Determine the (x, y) coordinate at the center of the cell enclosing the given text.  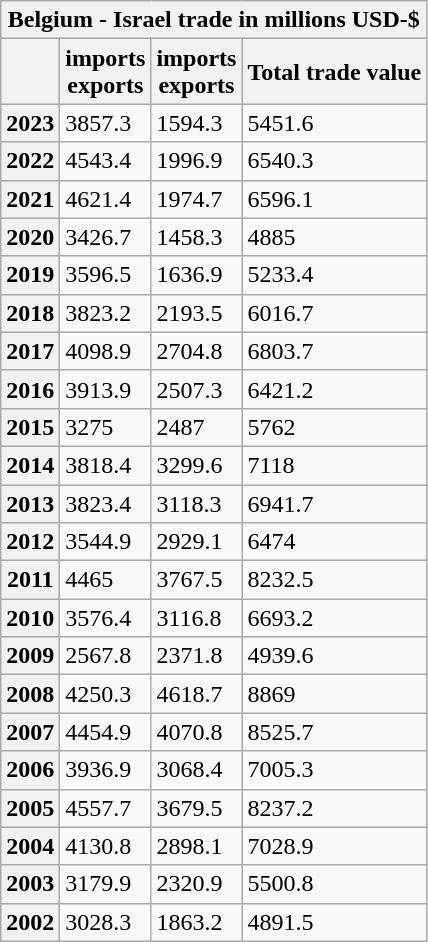
4885 (334, 237)
3116.8 (196, 618)
4891.5 (334, 922)
6421.2 (334, 389)
4465 (106, 580)
4070.8 (196, 732)
2021 (30, 199)
6540.3 (334, 161)
2006 (30, 770)
2004 (30, 846)
2929.1 (196, 542)
2014 (30, 465)
8869 (334, 694)
6474 (334, 542)
2009 (30, 656)
2020 (30, 237)
2017 (30, 351)
8525.7 (334, 732)
6803.7 (334, 351)
2015 (30, 427)
3299.6 (196, 465)
2012 (30, 542)
2018 (30, 313)
2371.8 (196, 656)
2007 (30, 732)
5451.6 (334, 123)
2567.8 (106, 656)
3936.9 (106, 770)
Belgium - Israel trade in millions USD-$ (214, 20)
2320.9 (196, 884)
3118.3 (196, 503)
3857.3 (106, 123)
3179.9 (106, 884)
3818.4 (106, 465)
5500.8 (334, 884)
1594.3 (196, 123)
3068.4 (196, 770)
2704.8 (196, 351)
2507.3 (196, 389)
2002 (30, 922)
3576.4 (106, 618)
7005.3 (334, 770)
6693.2 (334, 618)
3679.5 (196, 808)
2019 (30, 275)
1636.9 (196, 275)
3275 (106, 427)
1863.2 (196, 922)
2487 (196, 427)
2010 (30, 618)
2008 (30, 694)
6596.1 (334, 199)
Total trade value (334, 72)
1974.7 (196, 199)
4454.9 (106, 732)
8237.2 (334, 808)
2013 (30, 503)
3028.3 (106, 922)
2003 (30, 884)
3823.4 (106, 503)
1458.3 (196, 237)
4939.6 (334, 656)
2023 (30, 123)
3823.2 (106, 313)
4618.7 (196, 694)
5233.4 (334, 275)
2022 (30, 161)
7028.9 (334, 846)
5762 (334, 427)
8232.5 (334, 580)
6016.7 (334, 313)
2016 (30, 389)
1996.9 (196, 161)
2011 (30, 580)
4130.8 (106, 846)
4557.7 (106, 808)
3544.9 (106, 542)
3913.9 (106, 389)
4621.4 (106, 199)
6941.7 (334, 503)
4250.3 (106, 694)
2005 (30, 808)
4543.4 (106, 161)
2193.5 (196, 313)
2898.1 (196, 846)
3767.5 (196, 580)
3596.5 (106, 275)
4098.9 (106, 351)
7118 (334, 465)
3426.7 (106, 237)
